Return the [X, Y] coordinate for the center point of the cell that contains the specified text.  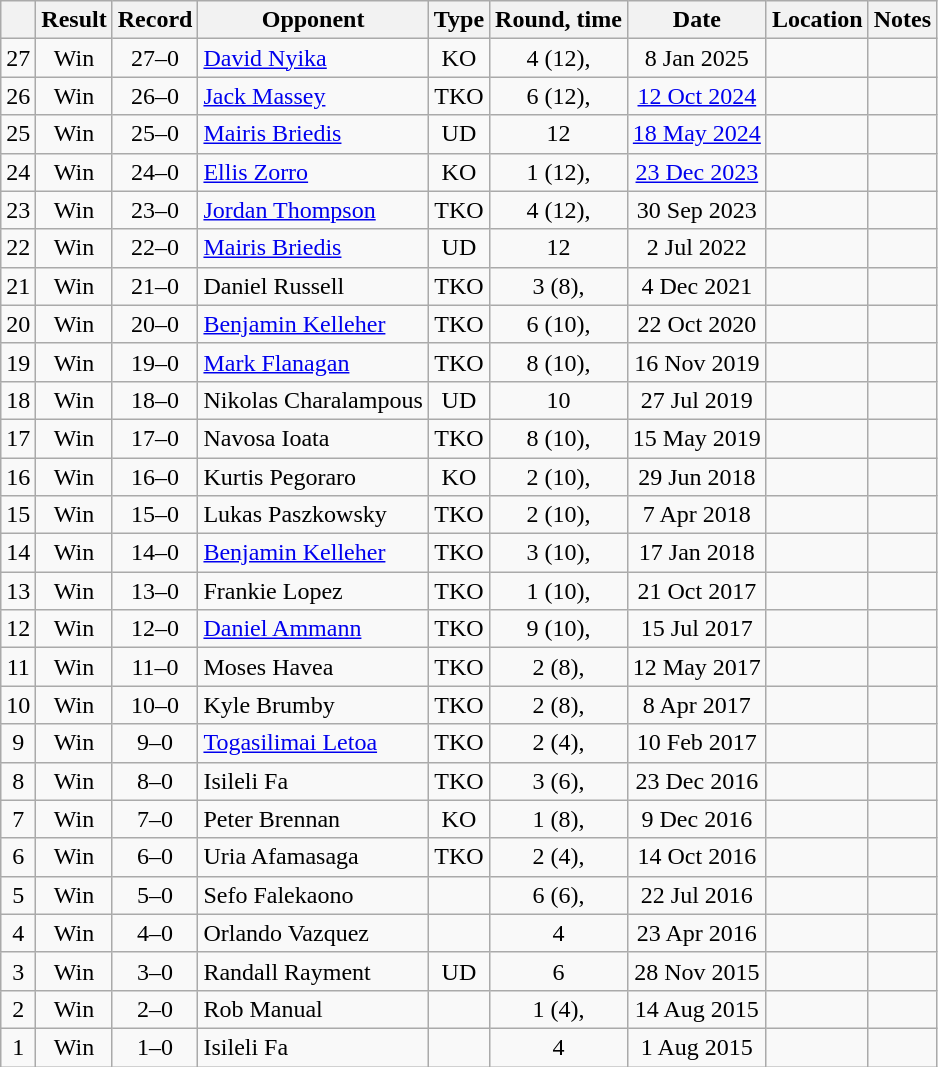
7–0 [155, 819]
27 Jul 2019 [696, 400]
6 (6), [559, 895]
Orlando Vazquez [313, 933]
20–0 [155, 324]
12 May 2017 [696, 667]
Notes [902, 20]
19 [18, 362]
22–0 [155, 248]
17 Jan 2018 [696, 553]
21 [18, 286]
14–0 [155, 553]
1 Aug 2015 [696, 1047]
16 Nov 2019 [696, 362]
Rob Manual [313, 1009]
13–0 [155, 591]
9 [18, 743]
Randall Rayment [313, 971]
18 [18, 400]
Jordan Thompson [313, 210]
23–0 [155, 210]
3 (6), [559, 781]
Uria Afamasaga [313, 857]
27–0 [155, 58]
22 Oct 2020 [696, 324]
17–0 [155, 438]
23 [18, 210]
1 (4), [559, 1009]
5–0 [155, 895]
29 Jun 2018 [696, 477]
Result [74, 20]
21–0 [155, 286]
Record [155, 20]
3 (8), [559, 286]
3 (10), [559, 553]
12 Oct 2024 [696, 96]
16 [18, 477]
Type [458, 20]
24–0 [155, 172]
3–0 [155, 971]
Togasilimai Letoa [313, 743]
Mark Flanagan [313, 362]
4 Dec 2021 [696, 286]
26–0 [155, 96]
Kurtis Pegoraro [313, 477]
11 [18, 667]
26 [18, 96]
14 Aug 2015 [696, 1009]
23 Apr 2016 [696, 933]
14 [18, 553]
15 May 2019 [696, 438]
8–0 [155, 781]
1 [18, 1047]
10–0 [155, 705]
Opponent [313, 20]
Date [696, 20]
27 [18, 58]
24 [18, 172]
3 [18, 971]
14 Oct 2016 [696, 857]
2–0 [155, 1009]
1 (8), [559, 819]
Nikolas Charalampous [313, 400]
Round, time [559, 20]
Ellis Zorro [313, 172]
10 Feb 2017 [696, 743]
11–0 [155, 667]
23 Dec 2023 [696, 172]
7 Apr 2018 [696, 515]
2 Jul 2022 [696, 248]
7 [18, 819]
Frankie Lopez [313, 591]
Navosa Ioata [313, 438]
16–0 [155, 477]
8 Apr 2017 [696, 705]
18–0 [155, 400]
Daniel Russell [313, 286]
6 (10), [559, 324]
18 May 2024 [696, 134]
Peter Brennan [313, 819]
17 [18, 438]
Location [817, 20]
6 (12), [559, 96]
Lukas Paszkowsky [313, 515]
28 Nov 2015 [696, 971]
13 [18, 591]
1 (10), [559, 591]
22 Jul 2016 [696, 895]
15 Jul 2017 [696, 629]
9 (10), [559, 629]
Jack Massey [313, 96]
23 Dec 2016 [696, 781]
30 Sep 2023 [696, 210]
9 Dec 2016 [696, 819]
Sefo Falekaono [313, 895]
6–0 [155, 857]
8 Jan 2025 [696, 58]
David Nyika [313, 58]
15–0 [155, 515]
2 [18, 1009]
21 Oct 2017 [696, 591]
15 [18, 515]
Moses Havea [313, 667]
5 [18, 895]
1 (12), [559, 172]
4–0 [155, 933]
25–0 [155, 134]
1–0 [155, 1047]
9–0 [155, 743]
Kyle Brumby [313, 705]
12–0 [155, 629]
25 [18, 134]
20 [18, 324]
22 [18, 248]
Daniel Ammann [313, 629]
8 [18, 781]
19–0 [155, 362]
